Output the (x, y) coordinate of the center of the cell containing the given text.  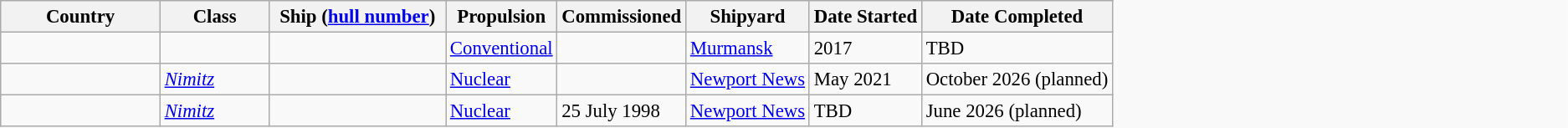
October 2026 (planned) (1017, 79)
Date Completed (1017, 17)
Class (214, 17)
Ship (hull number) (358, 17)
Propulsion (502, 17)
Date Started (865, 17)
2017 (865, 49)
June 2026 (planned) (1017, 111)
25 July 1998 (622, 111)
Commissioned (622, 17)
May 2021 (865, 79)
Murmansk (748, 49)
Shipyard (748, 17)
Conventional (502, 49)
Country (80, 17)
